Scan for the cell matching the given text and deliver its [x, y] coordinate at center. 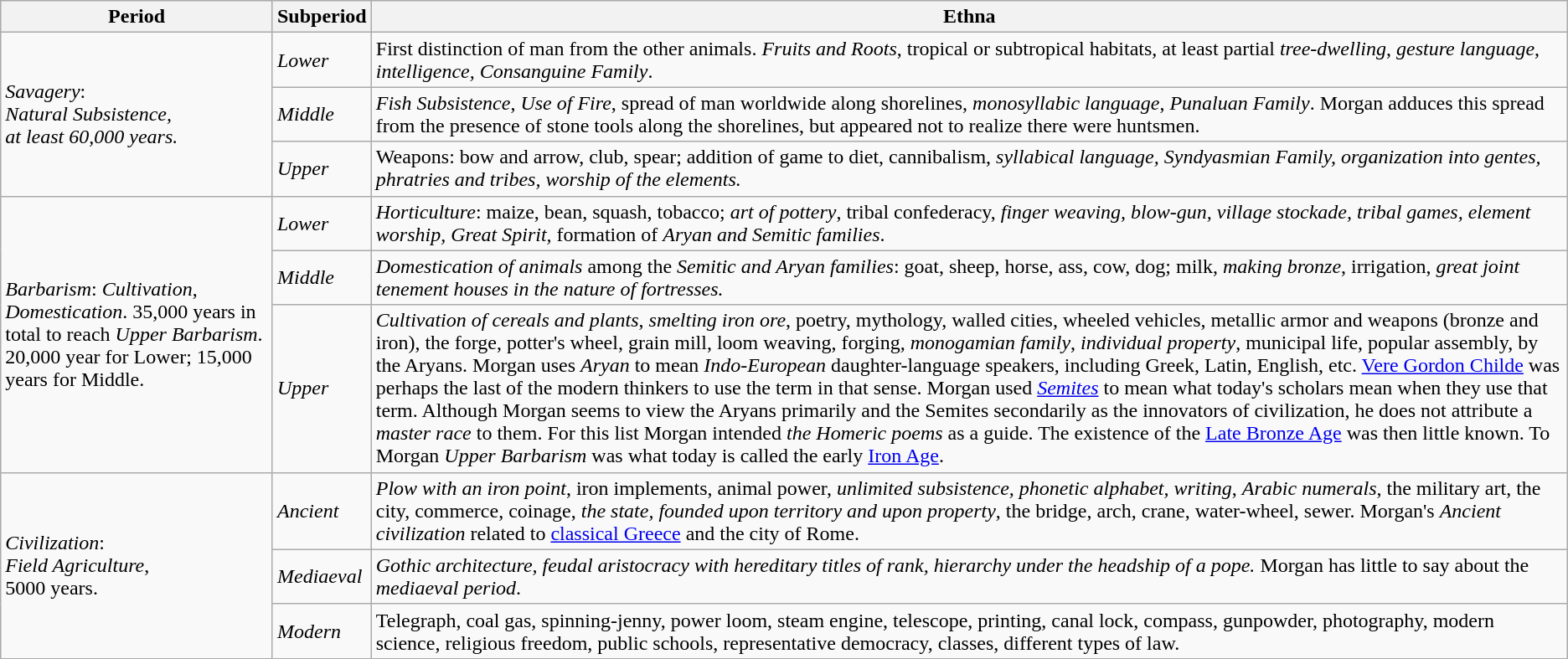
Mediaeval [322, 576]
Civilization:Field Agriculture,5000 years. [137, 565]
Savagery:Natural Subsistence,at least 60,000 years. [137, 114]
Subperiod [322, 17]
Period [137, 17]
Barbarism: Cultivation, Domestication. 35,000 years in total to reach Upper Barbarism. 20,000 year for Lower; 15,000 years for Middle. [137, 334]
Ethna [969, 17]
Modern [322, 631]
Ancient [322, 511]
